Identify which cell holds the provided text, then report its (X, Y) central coordinate. 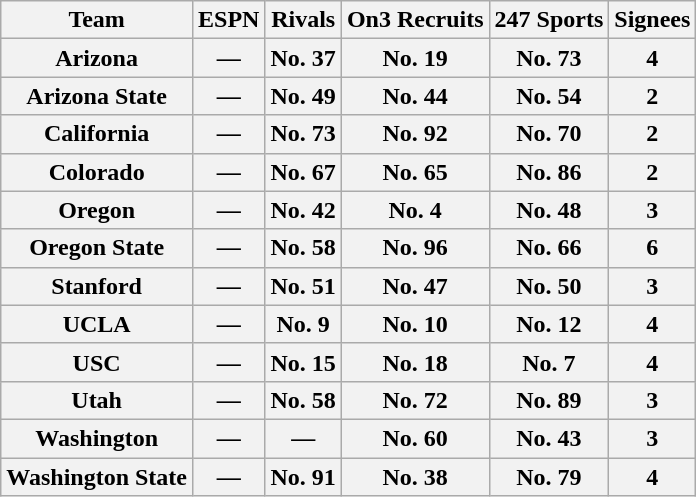
No. 70 (549, 134)
Arizona State (97, 96)
No. 15 (303, 362)
No. 4 (415, 210)
No. 19 (415, 58)
Signees (652, 20)
UCLA (97, 324)
6 (652, 248)
No. 79 (549, 477)
Utah (97, 400)
ESPN (229, 20)
No. 51 (303, 286)
No. 92 (415, 134)
No. 42 (303, 210)
No. 37 (303, 58)
No. 48 (549, 210)
USC (97, 362)
No. 38 (415, 477)
No. 44 (415, 96)
— (229, 58)
California (97, 134)
No. 7 (549, 362)
No. 18 (415, 362)
Arizona (97, 58)
247 Sports (549, 20)
Oregon State (97, 248)
Washington (97, 438)
Oregon (97, 210)
Washington State (97, 477)
No. 47 (415, 286)
Team (97, 20)
No. 66 (549, 248)
No. 12 (549, 324)
No. 60 (415, 438)
No. 65 (415, 172)
No. 96 (415, 248)
On3 Recruits (415, 20)
No. 50 (549, 286)
No. 43 (549, 438)
No. 10 (415, 324)
Colorado (97, 172)
No. 67 (303, 172)
Rivals (303, 20)
Stanford (97, 286)
No. 86 (549, 172)
No. 89 (549, 400)
No. 91 (303, 477)
No. 49 (303, 96)
No. 9 (303, 324)
No. 72 (415, 400)
No. 54 (549, 96)
